For the text-containing cell, return its midpoint in (x, y) coordinate format. 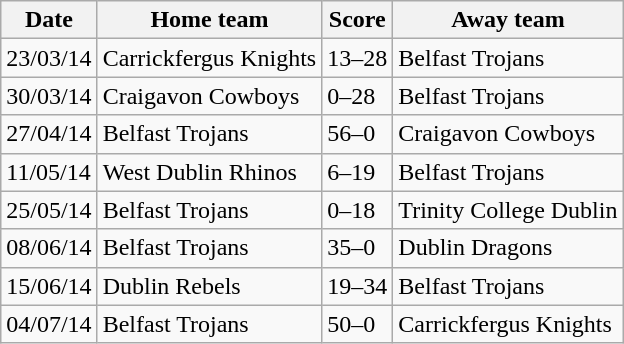
35–0 (358, 248)
19–34 (358, 286)
08/06/14 (49, 248)
Date (49, 20)
27/04/14 (49, 134)
Score (358, 20)
11/05/14 (49, 172)
West Dublin Rhinos (210, 172)
Dublin Rebels (210, 286)
6–19 (358, 172)
Trinity College Dublin (508, 210)
Home team (210, 20)
Dublin Dragons (508, 248)
25/05/14 (49, 210)
13–28 (358, 58)
30/03/14 (49, 96)
23/03/14 (49, 58)
04/07/14 (49, 324)
Away team (508, 20)
50–0 (358, 324)
56–0 (358, 134)
15/06/14 (49, 286)
0–28 (358, 96)
0–18 (358, 210)
